For the text-containing cell, return its midpoint in [X, Y] coordinate format. 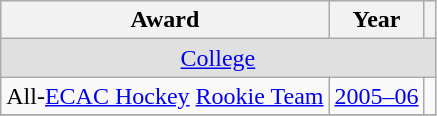
Award [165, 20]
2005–06 [376, 96]
College [218, 58]
All-ECAC Hockey Rookie Team [165, 96]
Year [376, 20]
